Detect which cell encompasses the target text, then output its [x, y] center coordinate. 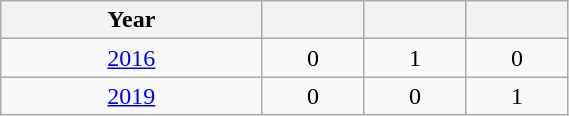
2019 [132, 96]
2016 [132, 58]
Year [132, 20]
